For the text-containing cell, return its midpoint in [X, Y] coordinate format. 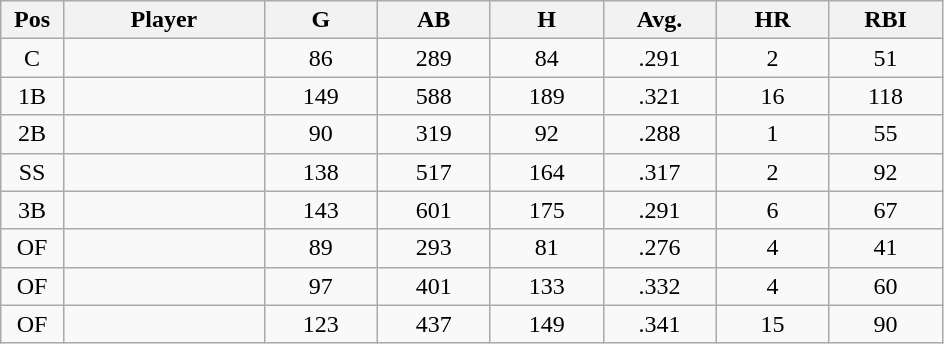
Pos [32, 20]
G [320, 20]
401 [434, 286]
.288 [660, 134]
16 [772, 96]
15 [772, 324]
143 [320, 210]
55 [886, 134]
133 [546, 286]
293 [434, 248]
138 [320, 172]
81 [546, 248]
60 [886, 286]
289 [434, 58]
SS [32, 172]
437 [434, 324]
175 [546, 210]
Avg. [660, 20]
41 [886, 248]
.341 [660, 324]
.321 [660, 96]
C [32, 58]
601 [434, 210]
H [546, 20]
6 [772, 210]
84 [546, 58]
86 [320, 58]
588 [434, 96]
123 [320, 324]
319 [434, 134]
517 [434, 172]
1B [32, 96]
51 [886, 58]
89 [320, 248]
2B [32, 134]
.332 [660, 286]
1 [772, 134]
RBI [886, 20]
3B [32, 210]
118 [886, 96]
189 [546, 96]
.276 [660, 248]
AB [434, 20]
97 [320, 286]
.317 [660, 172]
Player [164, 20]
164 [546, 172]
67 [886, 210]
HR [772, 20]
